From the cell containing the given text, extract its center point as (x, y) coordinate. 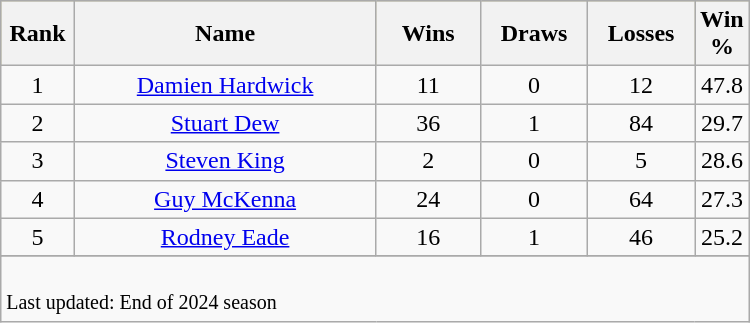
28.6 (722, 161)
16 (428, 237)
11 (428, 85)
Wins (428, 34)
Name (224, 34)
Damien Hardwick (224, 85)
Rodney Eade (224, 237)
3 (38, 161)
Win % (722, 34)
Guy McKenna (224, 199)
46 (642, 237)
4 (38, 199)
29.7 (722, 123)
Draws (534, 34)
36 (428, 123)
Last updated: End of 2024 season (375, 288)
47.8 (722, 85)
64 (642, 199)
84 (642, 123)
Stuart Dew (224, 123)
Rank (38, 34)
24 (428, 199)
Losses (642, 34)
12 (642, 85)
25.2 (722, 237)
27.3 (722, 199)
Steven King (224, 161)
